Provide the [X, Y] coordinate of the cell's center where the given text is located.  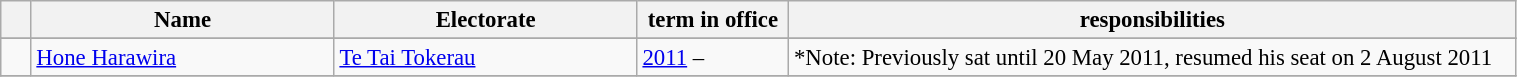
2011 – [713, 58]
Name [182, 20]
*Note: Previously sat until 20 May 2011, resumed his seat on 2 August 2011 [1152, 58]
term in office [713, 20]
Electorate [486, 20]
Hone Harawira [182, 58]
Te Tai Tokerau [486, 58]
responsibilities [1152, 20]
